Search for the cell housing the specified text and yield its (X, Y) center coordinate. 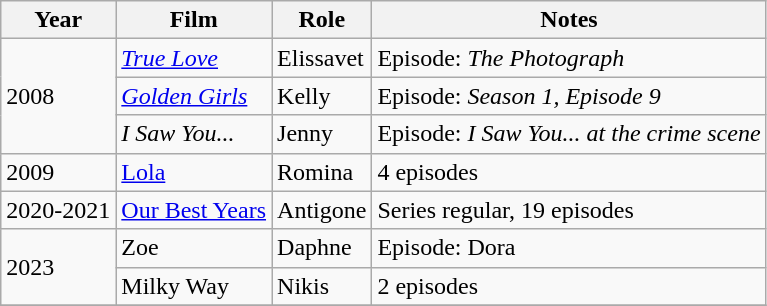
Series regular, 19 episodes (569, 210)
2009 (58, 172)
Episode: The Photograph (569, 58)
Golden Girls (194, 96)
2 episodes (569, 286)
Romina (322, 172)
Lola (194, 172)
Milky Way (194, 286)
Nikis (322, 286)
Notes (569, 20)
Year (58, 20)
Zoe (194, 248)
Antigone (322, 210)
Elissavet (322, 58)
Episode: Season 1, Episode 9 (569, 96)
Jenny (322, 134)
Film (194, 20)
I Saw You... (194, 134)
True Love (194, 58)
Our Best Years (194, 210)
Kelly (322, 96)
Episode: I Saw You... at the crime scene (569, 134)
Daphne (322, 248)
2020-2021 (58, 210)
4 episodes (569, 172)
Episode: Dora (569, 248)
Role (322, 20)
2023 (58, 267)
2008 (58, 96)
